Pinpoint the cell where the given text exists, returning its [x, y] midpoint coordinate. 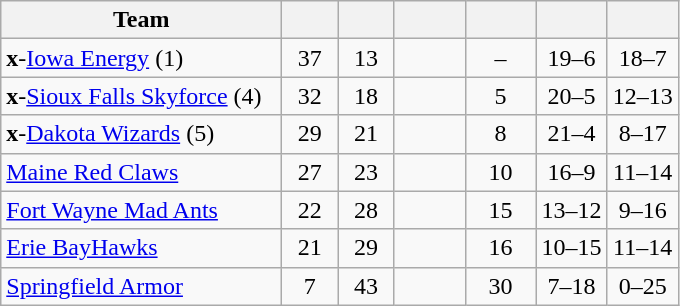
32 [310, 96]
16–9 [572, 172]
30 [500, 286]
7 [310, 286]
27 [310, 172]
22 [310, 210]
x-Sioux Falls Skyforce (4) [142, 96]
43 [366, 286]
Springfield Armor [142, 286]
20–5 [572, 96]
13–12 [572, 210]
x-Dakota Wizards (5) [142, 134]
16 [500, 248]
18 [366, 96]
Team [142, 20]
5 [500, 96]
19–6 [572, 58]
8 [500, 134]
– [500, 58]
Maine Red Claws [142, 172]
Fort Wayne Mad Ants [142, 210]
18–7 [642, 58]
15 [500, 210]
Erie BayHawks [142, 248]
9–16 [642, 210]
13 [366, 58]
28 [366, 210]
8–17 [642, 134]
0–25 [642, 286]
23 [366, 172]
37 [310, 58]
7–18 [572, 286]
x-Iowa Energy (1) [142, 58]
21–4 [572, 134]
12–13 [642, 96]
10–15 [572, 248]
10 [500, 172]
